Scan for the cell matching the given text and deliver its [X, Y] coordinate at center. 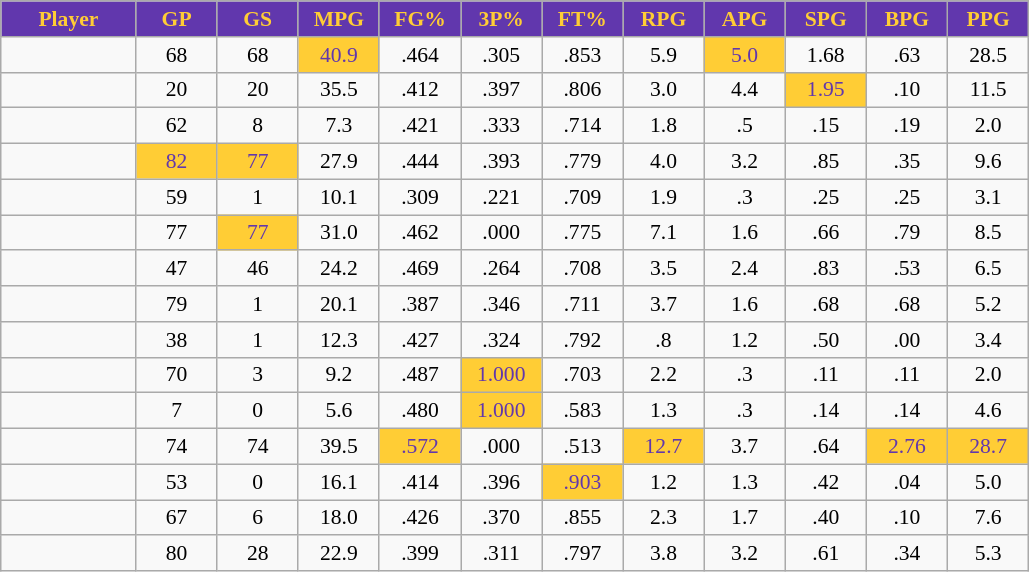
5.2 [988, 304]
.421 [420, 126]
53 [176, 482]
MPG [338, 19]
12.7 [664, 447]
.444 [420, 162]
.35 [906, 162]
FG% [420, 19]
1.9 [664, 197]
3.0 [664, 90]
3.5 [664, 269]
82 [176, 162]
8 [258, 126]
1.8 [664, 126]
.5 [744, 126]
4.6 [988, 411]
.40 [826, 518]
6.5 [988, 269]
.04 [906, 482]
38 [176, 340]
.15 [826, 126]
.464 [420, 55]
.792 [582, 340]
.64 [826, 447]
APG [744, 19]
.53 [906, 269]
3 [258, 375]
GP [176, 19]
.714 [582, 126]
.469 [420, 269]
1.68 [826, 55]
35.5 [338, 90]
6 [258, 518]
2.4 [744, 269]
2.2 [664, 375]
27.9 [338, 162]
.305 [502, 55]
.50 [826, 340]
11.5 [988, 90]
.708 [582, 269]
7.6 [988, 518]
SPG [826, 19]
GS [258, 19]
.855 [582, 518]
Player [68, 19]
2.3 [664, 518]
.583 [582, 411]
4.4 [744, 90]
28 [258, 554]
.414 [420, 482]
2.76 [906, 447]
5.9 [664, 55]
.903 [582, 482]
.34 [906, 554]
.480 [420, 411]
FT% [582, 19]
18.0 [338, 518]
22.9 [338, 554]
.797 [582, 554]
.412 [420, 90]
.711 [582, 304]
.703 [582, 375]
.775 [582, 233]
.853 [582, 55]
.61 [826, 554]
7 [176, 411]
5.3 [988, 554]
7.1 [664, 233]
1.95 [826, 90]
.63 [906, 55]
.324 [502, 340]
.83 [826, 269]
12.3 [338, 340]
.309 [420, 197]
.709 [582, 197]
80 [176, 554]
.513 [582, 447]
79 [176, 304]
9.6 [988, 162]
.396 [502, 482]
20.1 [338, 304]
.397 [502, 90]
.79 [906, 233]
.221 [502, 197]
.387 [420, 304]
.8 [664, 340]
47 [176, 269]
31.0 [338, 233]
.346 [502, 304]
46 [258, 269]
.399 [420, 554]
28.5 [988, 55]
.85 [826, 162]
8.5 [988, 233]
PPG [988, 19]
.19 [906, 126]
.311 [502, 554]
.779 [582, 162]
40.9 [338, 55]
.370 [502, 518]
3.1 [988, 197]
5.6 [338, 411]
.806 [582, 90]
4.0 [664, 162]
16.1 [338, 482]
RPG [664, 19]
.333 [502, 126]
9.2 [338, 375]
10.1 [338, 197]
.572 [420, 447]
.393 [502, 162]
39.5 [338, 447]
59 [176, 197]
3P% [502, 19]
.487 [420, 375]
1.7 [744, 518]
.426 [420, 518]
BPG [906, 19]
.00 [906, 340]
.462 [420, 233]
7.3 [338, 126]
62 [176, 126]
.264 [502, 269]
70 [176, 375]
.427 [420, 340]
.66 [826, 233]
3.4 [988, 340]
3.8 [664, 554]
28.7 [988, 447]
24.2 [338, 269]
.42 [826, 482]
67 [176, 518]
